Return the (x, y) coordinate for the center point of the cell that contains the specified text.  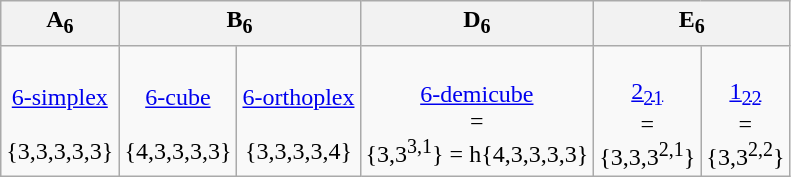
E6 (692, 23)
6-cube{4,3,3,3,3} (178, 111)
B6 (240, 23)
D6 (477, 23)
6-demicube = {3,33,1} = h{4,3,3,3,3} (477, 111)
122 = {3,32,2} (746, 111)
A6 (60, 23)
6-orthoplex{3,3,3,3,4} (298, 111)
221 = {3,3,32,1} (648, 111)
6-simplex{3,3,3,3,3} (60, 111)
